Search for the cell housing the specified text and yield its [X, Y] center coordinate. 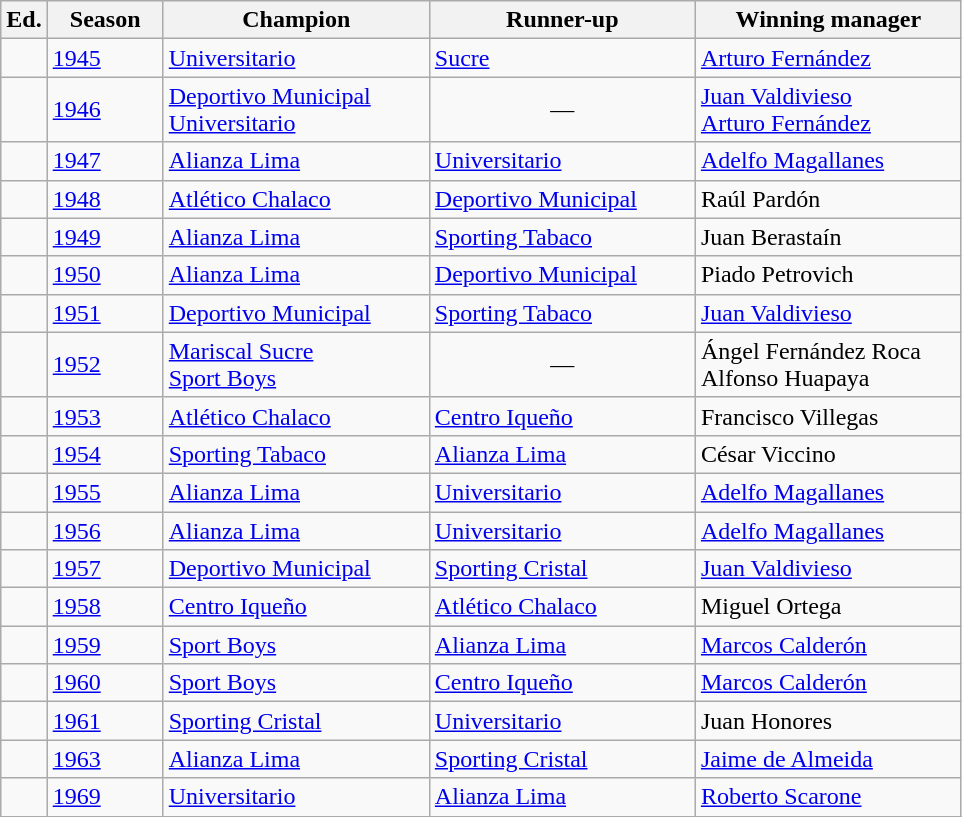
Juan Valdivieso Arturo Fernández [828, 110]
1952 [105, 364]
Season [105, 20]
1945 [105, 58]
1947 [105, 161]
Roberto Scarone [828, 797]
1958 [105, 607]
Juan Honores [828, 721]
Mariscal Sucre Sport Boys [296, 364]
1969 [105, 797]
1950 [105, 275]
1955 [105, 492]
1954 [105, 454]
Francisco Villegas [828, 416]
1956 [105, 531]
Sucre [562, 58]
1961 [105, 721]
1957 [105, 569]
Ángel Fernández Roca Alfonso Huapaya [828, 364]
1949 [105, 237]
César Viccino [828, 454]
1951 [105, 313]
1948 [105, 199]
Champion [296, 20]
Deportivo Municipal Universitario [296, 110]
Winning manager [828, 20]
Juan Berastaín [828, 237]
Miguel Ortega [828, 607]
1963 [105, 759]
Arturo Fernández [828, 58]
Ed. [24, 20]
Raúl Pardón [828, 199]
1946 [105, 110]
1953 [105, 416]
1959 [105, 645]
Runner-up [562, 20]
Piado Petrovich [828, 275]
1960 [105, 683]
Jaime de Almeida [828, 759]
